Determine the [X, Y] coordinate at the center of the cell enclosing the given text.  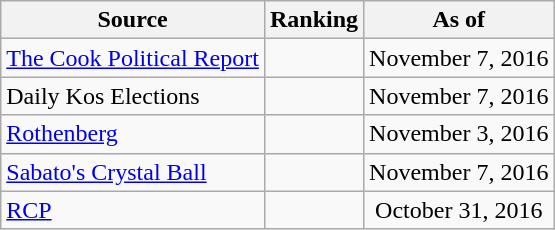
Rothenberg [133, 134]
Ranking [314, 20]
Sabato's Crystal Ball [133, 172]
October 31, 2016 [459, 210]
Daily Kos Elections [133, 96]
The Cook Political Report [133, 58]
As of [459, 20]
November 3, 2016 [459, 134]
RCP [133, 210]
Source [133, 20]
